Return [X, Y] of the center of cell containing provided text 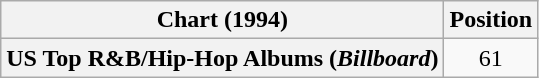
61 [491, 58]
Chart (1994) [222, 20]
US Top R&B/Hip-Hop Albums (Billboard) [222, 58]
Position [491, 20]
